Locate the cell with the specified text and output its [x, y] center coordinate. 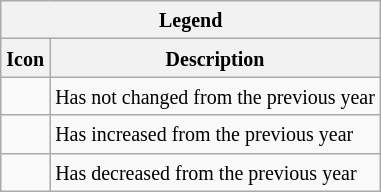
Has decreased from the previous year [216, 172]
Has not changed from the previous year [216, 96]
Has increased from the previous year [216, 134]
Description [216, 58]
Legend [191, 20]
Icon [26, 58]
